Find where the given text appears and provide that cell's center as [X, Y] coordinate. 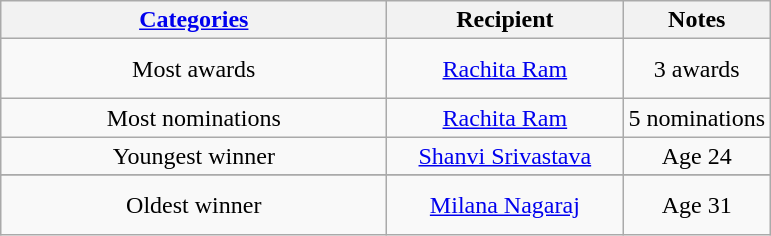
Oldest winner [194, 205]
Most nominations [194, 118]
Age 31 [697, 205]
Youngest winner [194, 156]
5 nominations [697, 118]
Most awards [194, 69]
Categories [194, 20]
3 awards [697, 69]
Milana Nagaraj [505, 205]
Shanvi Srivastava [505, 156]
Notes [697, 20]
Recipient [505, 20]
Age 24 [697, 156]
